Pinpoint the cell where the given text exists, returning its (x, y) midpoint coordinate. 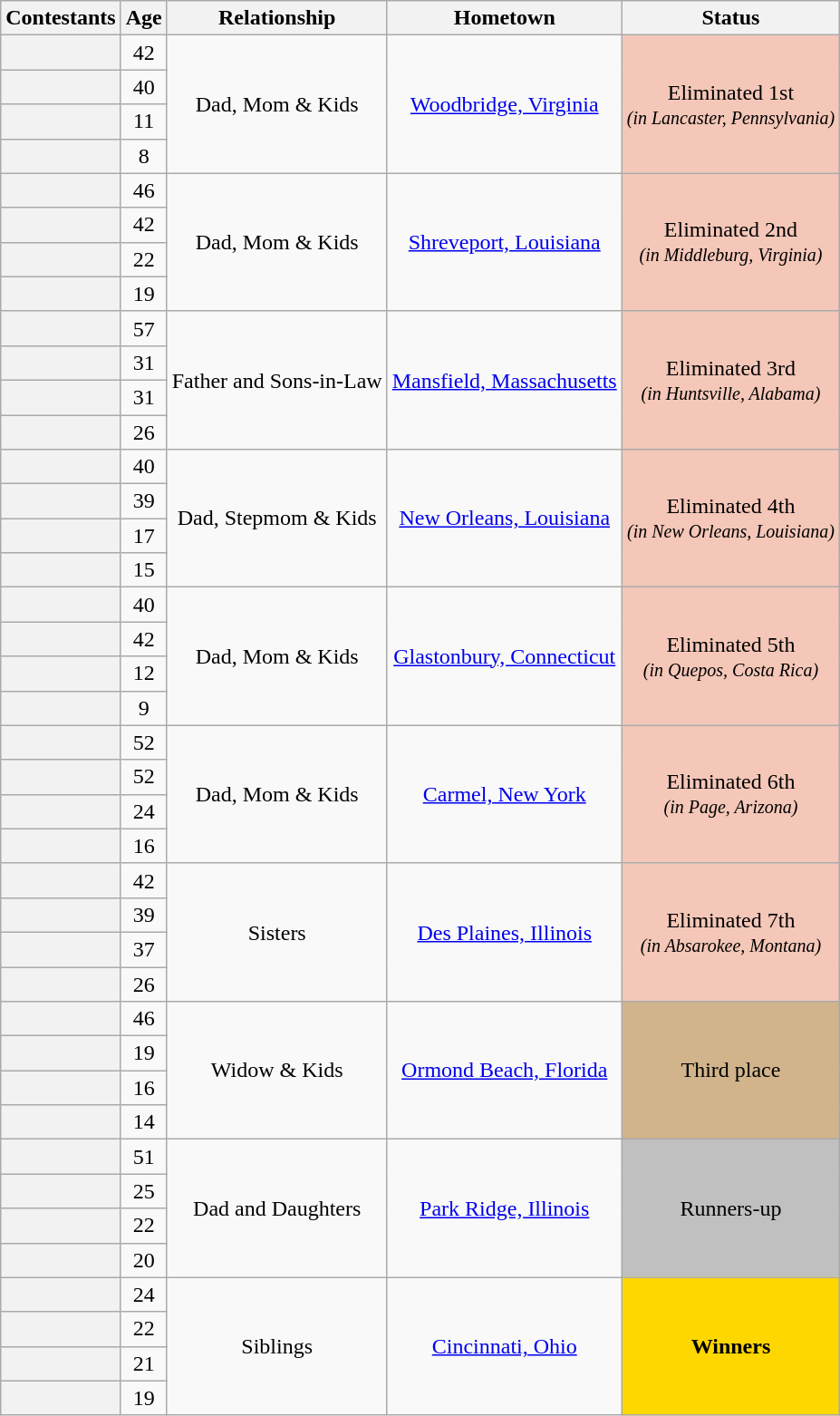
21 (143, 1363)
11 (143, 121)
Third place (730, 1071)
Shreveport, Louisiana (504, 242)
8 (143, 156)
Eliminated 7th(in Absarokee, Montana) (730, 932)
Sisters (277, 932)
Eliminated 3rd(in Huntsville, Alabama) (730, 380)
Eliminated 6th(in Page, Arizona) (730, 794)
Dad and Daughters (277, 1208)
25 (143, 1191)
Siblings (277, 1346)
12 (143, 674)
Winners (730, 1346)
Age (143, 18)
Contestants (61, 18)
Dad, Stepmom & Kids (277, 519)
Runners-up (730, 1208)
Woodbridge, Virginia (504, 104)
Park Ridge, Illinois (504, 1208)
Widow & Kids (277, 1071)
15 (143, 570)
Relationship (277, 18)
Eliminated 2nd(in Middleburg, Virginia) (730, 242)
Eliminated 1st(in Lancaster, Pennsylvania) (730, 104)
New Orleans, Louisiana (504, 519)
Eliminated 5th(in Quepos, Costa Rica) (730, 656)
14 (143, 1122)
20 (143, 1260)
Eliminated 4th(in New Orleans, Louisiana) (730, 519)
Glastonbury, Connecticut (504, 656)
Status (730, 18)
Carmel, New York (504, 794)
Cincinnati, Ohio (504, 1346)
Ormond Beach, Florida (504, 1071)
17 (143, 536)
Des Plaines, Illinois (504, 932)
Father and Sons-in-Law (277, 380)
51 (143, 1157)
Mansfield, Massachusetts (504, 380)
37 (143, 949)
Hometown (504, 18)
57 (143, 328)
9 (143, 708)
